From the cell containing the given text, extract its center point as (X, Y) coordinate. 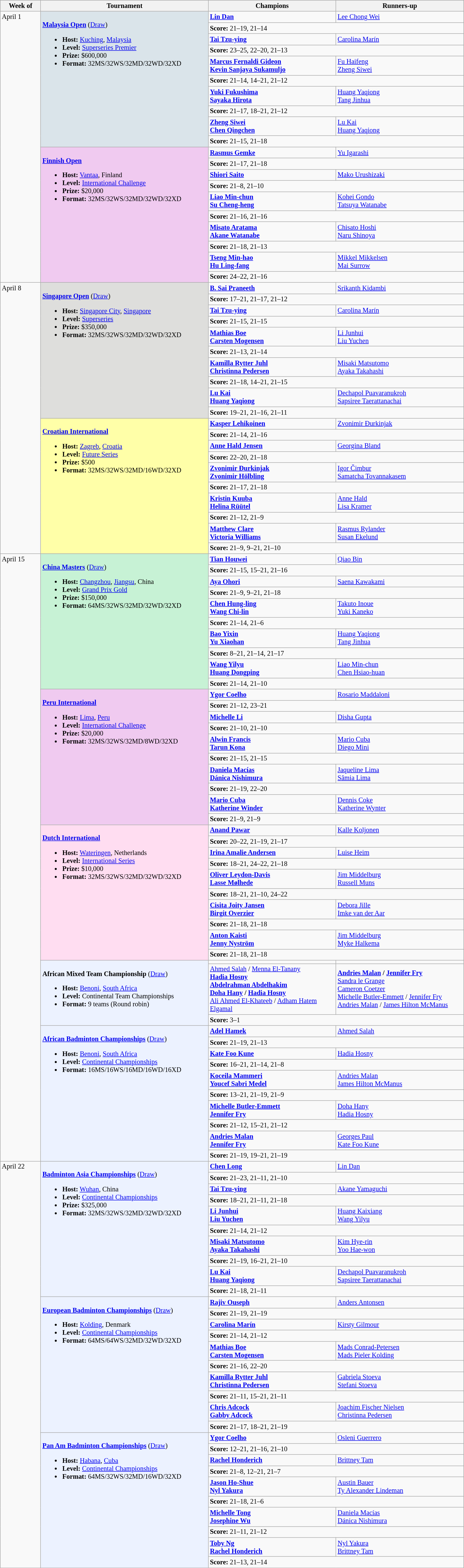
Mads Conrad-Petersen Mads Pieler Kolding (400, 1351)
Lee Chong Wei (400, 17)
Score: 21–14, 21–6 (336, 623)
Score: 21–12, 21–9 (336, 518)
Score: 21–8, 21–10 (336, 186)
Chris Adcock Gabby Adcock (272, 1411)
Champions (272, 6)
Zvonimir Đurkinjak (400, 424)
Toby Ng Rachel Honderich (272, 1547)
Oliver Leydon-Davis Lasse Mølhede (272, 879)
Yuki Fukushima Sayaka Hirota (272, 96)
Score: 21–19, 21–19 (336, 1314)
Peru InternationalHost: Lima, PeruLevel: International ChallengePrize: $20,000Format: 32MS/32WS/32MD/8WD/32XD (125, 757)
Srikanth Kidambi (400, 288)
Georges Paul Kate Foo Kune (400, 1140)
Yu Igarashi (400, 153)
Andries Malan James Hilton McManus (400, 1080)
Michelle Tong Josephine Wu (272, 1517)
Michelle Li (272, 717)
Nyl Yakura Brittney Tam (400, 1547)
Rosario Maddaloni (400, 695)
Score: 21–18, 21–6 (336, 1502)
Jim Middelburg Myke Halkema (400, 940)
Chisato Hoshi Naru Shinoya (400, 231)
Croatian InternationalHost: Zagreb, CroatiaLevel: Future SeriesPrize: $500Format: 32MS/32WS/32MD/16WD/32XD (125, 486)
Shiori Saito (272, 175)
Score: 21–12, 15–21, 21–12 (336, 1125)
Rachel Honderich (272, 1460)
China Masters (Draw)Host: Changzhou, Jiangsu, ChinaLevel: Grand Prix GoldPrize: $150,000Format: 64MS/32WS/32MD/32WD/32XD (125, 621)
Score: 17–21, 21–17, 21–12 (336, 299)
Score: 21–9, 9–21, 21–18 (336, 593)
Debora Jille Imke van der Aar (400, 909)
Score: 21–16, 22–20 (336, 1366)
Rasmus Rylander Susan Ekelund (400, 533)
Ahmed Salah (400, 1031)
Jim Middelburg Russell Muns (400, 879)
Zheng Siwei Chen Qingchen (272, 126)
Score: 18–21, 21–10, 24–22 (336, 894)
Tseng Min-hao Hu Ling-fang (272, 262)
April 22 (21, 1364)
Igor Čimbur Samatcha Tovannakasem (400, 472)
Score: 21–11, 21–12 (336, 1532)
Score: 21–15, 21–18 (336, 141)
Finnish OpenHost: Vantaa, FinlandLevel: International ChallengePrize: $20,000Format: 32MS/32WS/32MD/32WD/32XD (125, 215)
Score: 21–9, 9–21, 21–10 (336, 548)
Ahmed Salah / Menna El-TananyHadia HosnyAbdelrahman AbdelhakimDoha Hany / Hadia HosnyAli Ahmed El-Khateeb / Adham Hatem Elgamal (272, 989)
Joachim Fischer Nielsen Christinna Pedersen (400, 1411)
Chen Hung-ling Wang Chi-lin (272, 608)
Score: 18–21, 24–22, 21–18 (336, 864)
Score: 21–18, 21–11 (336, 1291)
African Mixed Team Championship (Draw)Host: Benoni, South AfricaLevel: Continental Team ChampionshipsFormat: 9 teams (Round robin) (125, 993)
Score: 21–14, 21–10 (336, 683)
Score: 24–22, 21–16 (336, 277)
Doha Hany Hadia Hosny (400, 1110)
Score: 22–20, 21–18 (336, 457)
Score: 23–25, 22–20, 21–13 (336, 50)
Score: 21–18, 21–13 (336, 247)
Kristin Kuuba Helina Rüütel (272, 503)
Disha Gupta (400, 717)
Runners-up (400, 6)
Score: 3–1 (336, 1020)
Malaysia Open (Draw)Host: Kuching, MalaysiaLevel: Superseries PremierPrize: $600,000Format: 32MS/32WS/32MD/32WD/32XD (125, 79)
Anne Hald Lisa Kramer (400, 503)
Score: 13–21, 21–19, 21–9 (336, 1095)
Anand Pawar (272, 830)
Andries Malan / Jennifer FrySandra le GrangeCameron CoetzerMichelle Butler-Emmett / Jennifer FryAndries Malan / James Hilton McManus (400, 989)
Score: 20–22, 21–19, 21–17 (336, 841)
Liao Min-chun Su Cheng-heng (272, 201)
Kalle Koljonen (400, 830)
Score: 21–9, 21–9 (336, 819)
Jason Ho-Shue Nyl Yakura (272, 1486)
Anders Antonsen (400, 1302)
Marcus Fernaldi Gideon Kevin Sanjaya Sukamuljo (272, 66)
Aya Ohori (272, 582)
Tournament (125, 6)
Score: 21–19, 16–21, 21–10 (336, 1261)
Andries Malan Jennifer Fry (272, 1140)
Misato Aratama Akane Watanabe (272, 231)
Alwin Francis Tarun Kona (272, 743)
Saena Kawakami (400, 582)
Kate Foo Kune (272, 1053)
Fu Haifeng Zheng Siwei (400, 66)
Osleni Guerrero (400, 1438)
Singapore Open (Draw)Host: Singapore City, SingaporeLevel: SuperseriesPrize: $350,000Format: 32MS/32WS/32MD/32WD/32XD (125, 350)
Kim Hye-rin Yoo Hae-won (400, 1246)
European Badminton Championships (Draw)Host: Kolding, DenmarkLevel: Continental ChampionshipsFormat: 64MS/64WS/32MD/32WD/32XD (125, 1364)
Gabriela Stoeva Stefani Stoeva (400, 1381)
Cisita Joity Jansen Birgit Overzier (272, 909)
Zvonimir Đurkinjak Zvonimir Hölbling (272, 472)
Week of (21, 6)
Score: 21–14, 14–21, 21–12 (336, 81)
Michelle Butler-Emmett Jennifer Fry (272, 1110)
Adel Hamek (272, 1031)
Score: 8–21, 21–14, 21–17 (336, 653)
Anne Hald Jensen (272, 446)
Matthew Clare Victoria Williams (272, 533)
Anton Kaisti Jenny Nyström (272, 940)
Score: 21–14, 21–16 (336, 435)
Mikkel Mikkelsen Mai Surrow (400, 262)
Rajiv Ouseph (272, 1302)
Score: 21–12, 23–21 (336, 706)
Score: 21–23, 21–11, 21–10 (336, 1178)
Dutch InternationalHost: Wateringen, NetherlandsLevel: International SeriesPrize: $10,000Format: 32MS/32WS/32MD/32WD/32XD (125, 892)
April 15 (21, 857)
Kasper Lehikoinen (272, 424)
Kohei Gondo Tatsuya Watanabe (400, 201)
Koceila Mammeri Youcef Sabri Medel (272, 1080)
Score: 21–16, 21–16 (336, 216)
Akane Yamaguchi (400, 1189)
Mako Urushizaki (400, 175)
April 8 (21, 418)
Mario Cuba Diego Mini (400, 743)
Score: 21–10, 21–10 (336, 728)
African Badminton Championships (Draw)Host: Benoni, South AfricaLevel: Continental ChampionshipsFormat: 16MS/16WS/16MD/16WD/16XD (125, 1094)
Score: 21–11, 15–21, 21–11 (336, 1396)
April 1 (21, 147)
Tian Houwei (272, 559)
Score: 19–21, 21–16, 21–11 (336, 412)
Kirsty Gilmour (400, 1324)
Score: 21–8, 12–21, 21–7 (336, 1471)
Score: 21–19, 19–21, 21–19 (336, 1156)
Chen Long (272, 1167)
Rasmus Gemke (272, 153)
Wang Yilyu Huang Dongping (272, 669)
Hadia Hosny (400, 1053)
Pan Am Badminton Championships (Draw)Host: Habana, CubaLevel: Continental ChampionshipsFormat: 64MS/32WS/32MD/16WD/32XD (125, 1500)
Score: 21–17, 18–21, 21–12 (336, 111)
Qiao Bin (400, 559)
Dennis Coke Katherine Wynter (400, 804)
Luise Heim (400, 853)
B. Sai Praneeth (272, 288)
Badminton Asia Championships (Draw)Host: Wuhan, ChinaLevel: Continental ChampionshipsPrize: $325,000Format: 32MS/32WS/32MD/32WD/32XD (125, 1229)
Austin Bauer Ty Alexander Lindeman (400, 1486)
Mario Cuba Katherine Winder (272, 804)
Score: 21–19, 22–20 (336, 789)
Score: 21–17, 18–21, 21–19 (336, 1427)
Huang Kaixiang Wang Yilyu (400, 1215)
Brittney Tam (400, 1460)
Jaqueline Lima Sâmia Lima (400, 774)
Score: 21–19, 21–13 (336, 1042)
Liao Min-chun Chen Hsiao-huan (400, 669)
Score: 21–18, 14–21, 21–15 (336, 382)
Score: 12–21, 21–16, 21–10 (336, 1449)
Irina Amalie Andersen (272, 853)
Score: 18–21, 21–11, 21–18 (336, 1200)
Score: 21–19, 21–14 (336, 28)
Score: 21–15, 15–21, 21–16 (336, 570)
Score: 16–21, 21–14, 21–8 (336, 1065)
Georgina Bland (400, 446)
Bao Yixin Yu Xiaohan (272, 638)
Takuto Inoue Yuki Kaneko (400, 608)
